Return (x, y) of the center of cell containing provided text 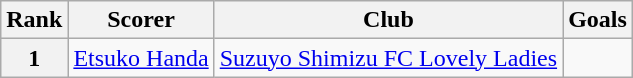
Etsuko Handa (141, 58)
1 (34, 58)
Goals (598, 20)
Scorer (141, 20)
Suzuyo Shimizu FC Lovely Ladies (388, 58)
Rank (34, 20)
Club (388, 20)
